Return the (x, y) coordinate for the center point of the cell that contains the specified text.  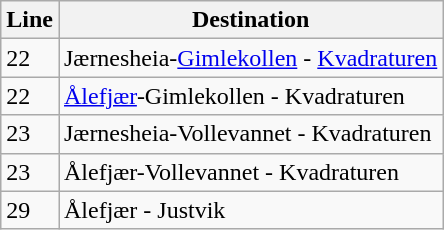
Jærnesheia-Vollevannet - Kvadraturen (250, 134)
Ålefjær-Gimlekollen - Kvadraturen (250, 96)
Jærnesheia-Gimlekollen - Kvadraturen (250, 58)
29 (30, 210)
Ålefjær-Vollevannet - Kvadraturen (250, 172)
Line (30, 20)
Ålefjær - Justvik (250, 210)
Destination (250, 20)
